Return [x, y] of the center of cell containing provided text 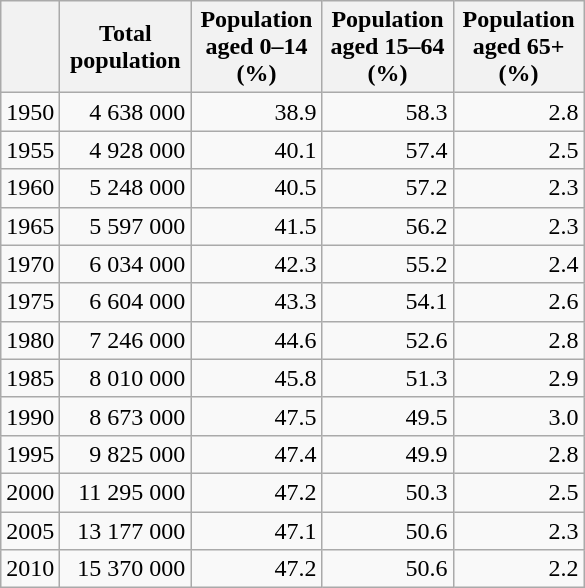
55.2 [388, 264]
1990 [30, 416]
1985 [30, 378]
56.2 [388, 226]
42.3 [256, 264]
41.5 [256, 226]
1965 [30, 226]
40.1 [256, 150]
49.5 [388, 416]
5 248 000 [126, 188]
2.4 [518, 264]
1970 [30, 264]
57.4 [388, 150]
8 010 000 [126, 378]
5 597 000 [126, 226]
6 034 000 [126, 264]
6 604 000 [126, 302]
3.0 [518, 416]
15 370 000 [126, 569]
Population aged 0–14 (%) [256, 47]
Population aged 15–64 (%) [388, 47]
Population aged 65+ (%) [518, 47]
9 825 000 [126, 454]
Total population [126, 47]
44.6 [256, 340]
2005 [30, 531]
2.9 [518, 378]
2010 [30, 569]
49.9 [388, 454]
2000 [30, 492]
13 177 000 [126, 531]
1960 [30, 188]
2.6 [518, 302]
8 673 000 [126, 416]
51.3 [388, 378]
40.5 [256, 188]
45.8 [256, 378]
52.6 [388, 340]
11 295 000 [126, 492]
47.4 [256, 454]
43.3 [256, 302]
1955 [30, 150]
7 246 000 [126, 340]
2.2 [518, 569]
1980 [30, 340]
1950 [30, 112]
4 928 000 [126, 150]
47.5 [256, 416]
54.1 [388, 302]
1995 [30, 454]
50.3 [388, 492]
4 638 000 [126, 112]
58.3 [388, 112]
1975 [30, 302]
47.1 [256, 531]
38.9 [256, 112]
57.2 [388, 188]
